Scan for the cell matching the given text and deliver its [X, Y] coordinate at center. 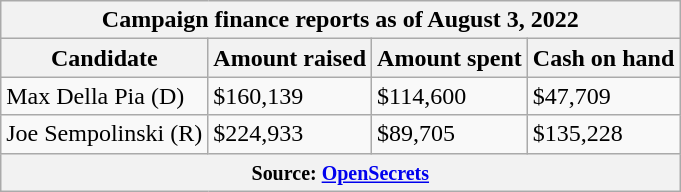
Amount raised [290, 58]
$135,228 [603, 134]
$89,705 [450, 134]
$224,933 [290, 134]
Source: OpenSecrets [340, 172]
Campaign finance reports as of August 3, 2022 [340, 20]
$114,600 [450, 96]
$47,709 [603, 96]
Amount spent [450, 58]
Joe Sempolinski (R) [104, 134]
$160,139 [290, 96]
Max Della Pia (D) [104, 96]
Candidate [104, 58]
Cash on hand [603, 58]
